Output the (x, y) coordinate of the center of the cell containing the given text.  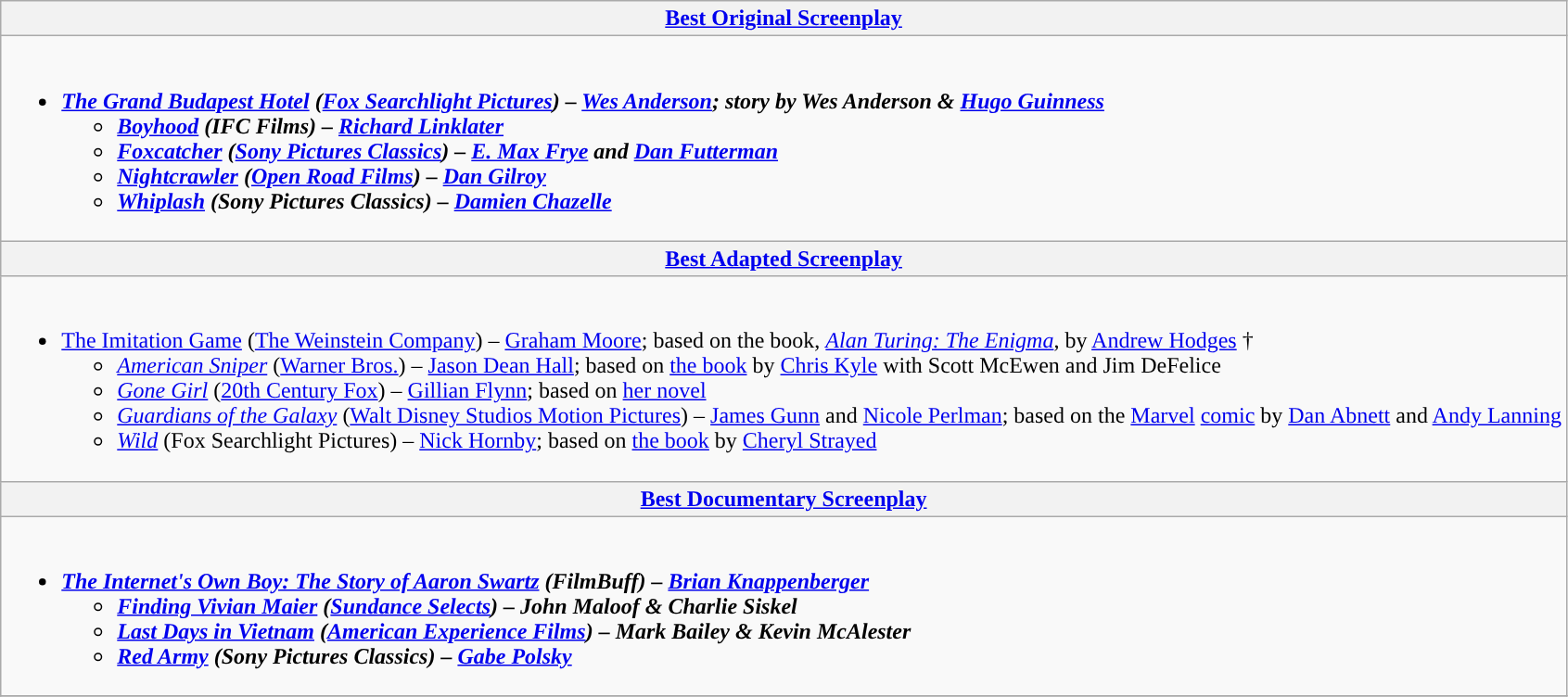
Best Documentary Screenplay (784, 499)
Best Adapted Screenplay (784, 259)
Best Original Screenplay (784, 19)
